Pinpoint the cell where the given text exists, returning its [X, Y] midpoint coordinate. 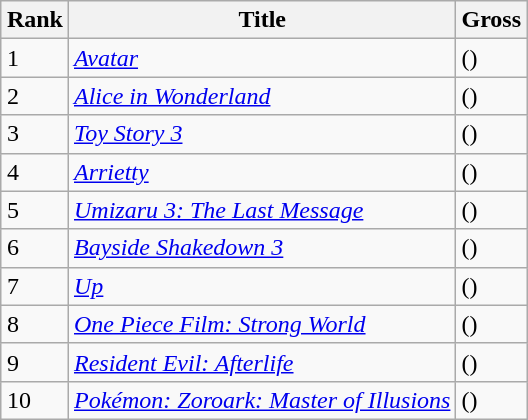
Rank [34, 20]
Up [262, 286]
Bayside Shakedown 3 [262, 248]
Resident Evil: Afterlife [262, 362]
Toy Story 3 [262, 134]
Arrietty [262, 172]
1 [34, 58]
Umizaru 3: The Last Message [262, 210]
Title [262, 20]
Gross [492, 20]
2 [34, 96]
Pokémon: Zoroark: Master of Illusions [262, 400]
6 [34, 248]
9 [34, 362]
7 [34, 286]
Alice in Wonderland [262, 96]
One Piece Film: Strong World [262, 324]
5 [34, 210]
8 [34, 324]
10 [34, 400]
Avatar [262, 58]
4 [34, 172]
3 [34, 134]
